Provide the [x, y] coordinate of the cell's center where the given text is located.  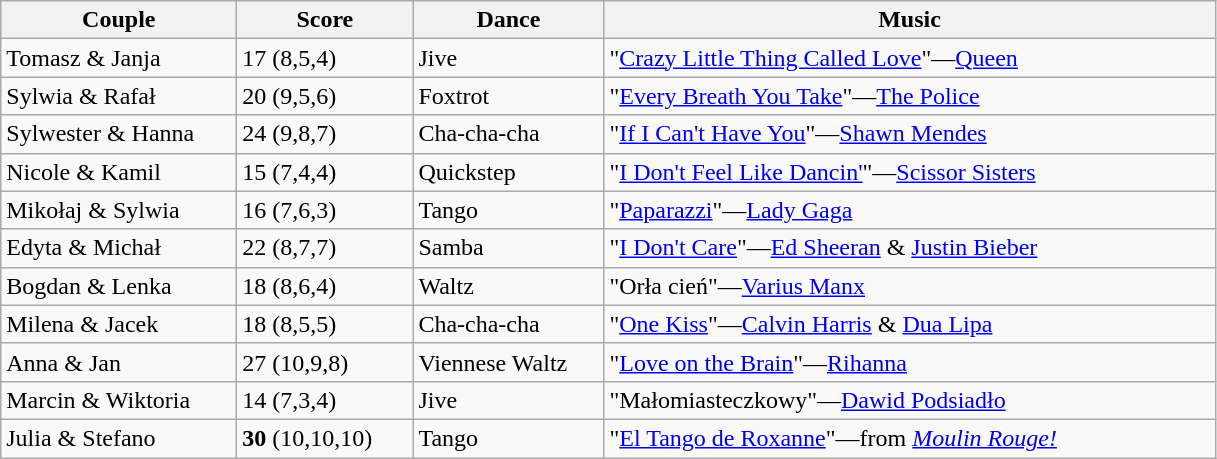
Viennese Waltz [508, 362]
17 (8,5,4) [325, 58]
30 (10,10,10) [325, 438]
Marcin & Wiktoria [119, 400]
"Every Breath You Take"—The Police [910, 96]
"El Tango de Roxanne"—from Moulin Rouge! [910, 438]
Score [325, 20]
20 (9,5,6) [325, 96]
"Paparazzi"—Lady Gaga [910, 210]
Quickstep [508, 172]
Couple [119, 20]
Foxtrot [508, 96]
Nicole & Kamil [119, 172]
Mikołaj & Sylwia [119, 210]
15 (7,4,4) [325, 172]
18 (8,6,4) [325, 286]
"If I Can't Have You"—Shawn Mendes [910, 134]
Anna & Jan [119, 362]
27 (10,9,8) [325, 362]
Waltz [508, 286]
Tomasz & Janja [119, 58]
Samba [508, 248]
"I Don't Care"—Ed Sheeran & Justin Bieber [910, 248]
"I Don't Feel Like Dancin'"—Scissor Sisters [910, 172]
Bogdan & Lenka [119, 286]
"Love on the Brain"—Rihanna [910, 362]
"One Kiss"—Calvin Harris & Dua Lipa [910, 324]
"Orła cień"—Varius Manx [910, 286]
Sylwia & Rafał [119, 96]
Julia & Stefano [119, 438]
18 (8,5,5) [325, 324]
22 (8,7,7) [325, 248]
14 (7,3,4) [325, 400]
Music [910, 20]
24 (9,8,7) [325, 134]
"Małomiasteczkowy"—Dawid Podsiadło [910, 400]
"Crazy Little Thing Called Love"—Queen [910, 58]
Sylwester & Hanna [119, 134]
16 (7,6,3) [325, 210]
Edyta & Michał [119, 248]
Milena & Jacek [119, 324]
Dance [508, 20]
